From the cell containing the given text, extract its center point as [x, y] coordinate. 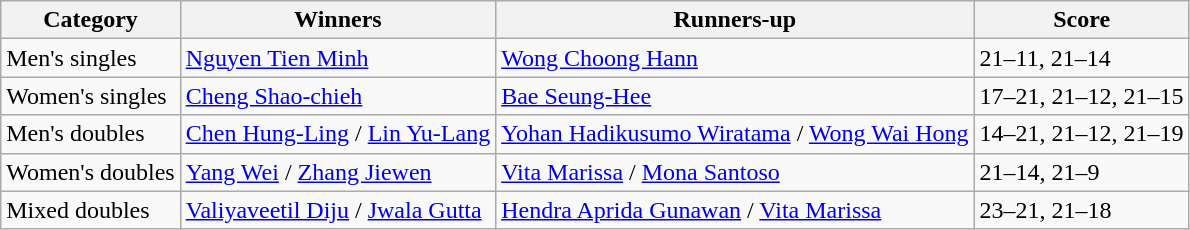
Chen Hung-Ling / Lin Yu-Lang [338, 134]
21–14, 21–9 [1082, 172]
Women's doubles [90, 172]
Hendra Aprida Gunawan / Vita Marissa [735, 210]
Women's singles [90, 96]
Yang Wei / Zhang Jiewen [338, 172]
21–11, 21–14 [1082, 58]
Mixed doubles [90, 210]
Yohan Hadikusumo Wiratama / Wong Wai Hong [735, 134]
Bae Seung-Hee [735, 96]
23–21, 21–18 [1082, 210]
Category [90, 20]
Valiyaveetil Diju / Jwala Gutta [338, 210]
Men's singles [90, 58]
Nguyen Tien Minh [338, 58]
Vita Marissa / Mona Santoso [735, 172]
Wong Choong Hann [735, 58]
Winners [338, 20]
Runners-up [735, 20]
17–21, 21–12, 21–15 [1082, 96]
Men's doubles [90, 134]
Cheng Shao-chieh [338, 96]
14–21, 21–12, 21–19 [1082, 134]
Score [1082, 20]
